Return (x, y) of the center of cell containing provided text 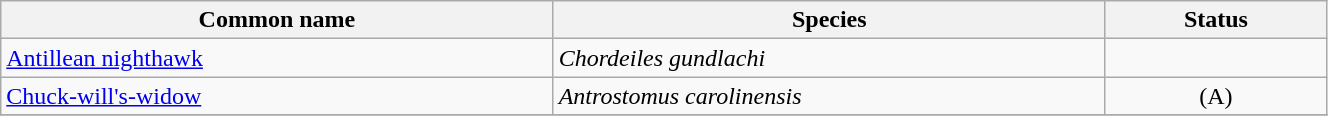
Antillean nighthawk (277, 58)
Chordeiles gundlachi (829, 58)
Species (829, 20)
Common name (277, 20)
(A) (1216, 96)
Antrostomus carolinensis (829, 96)
Chuck-will's-widow (277, 96)
Status (1216, 20)
